Provide the (x, y) coordinate of the cell's center where the given text is located.  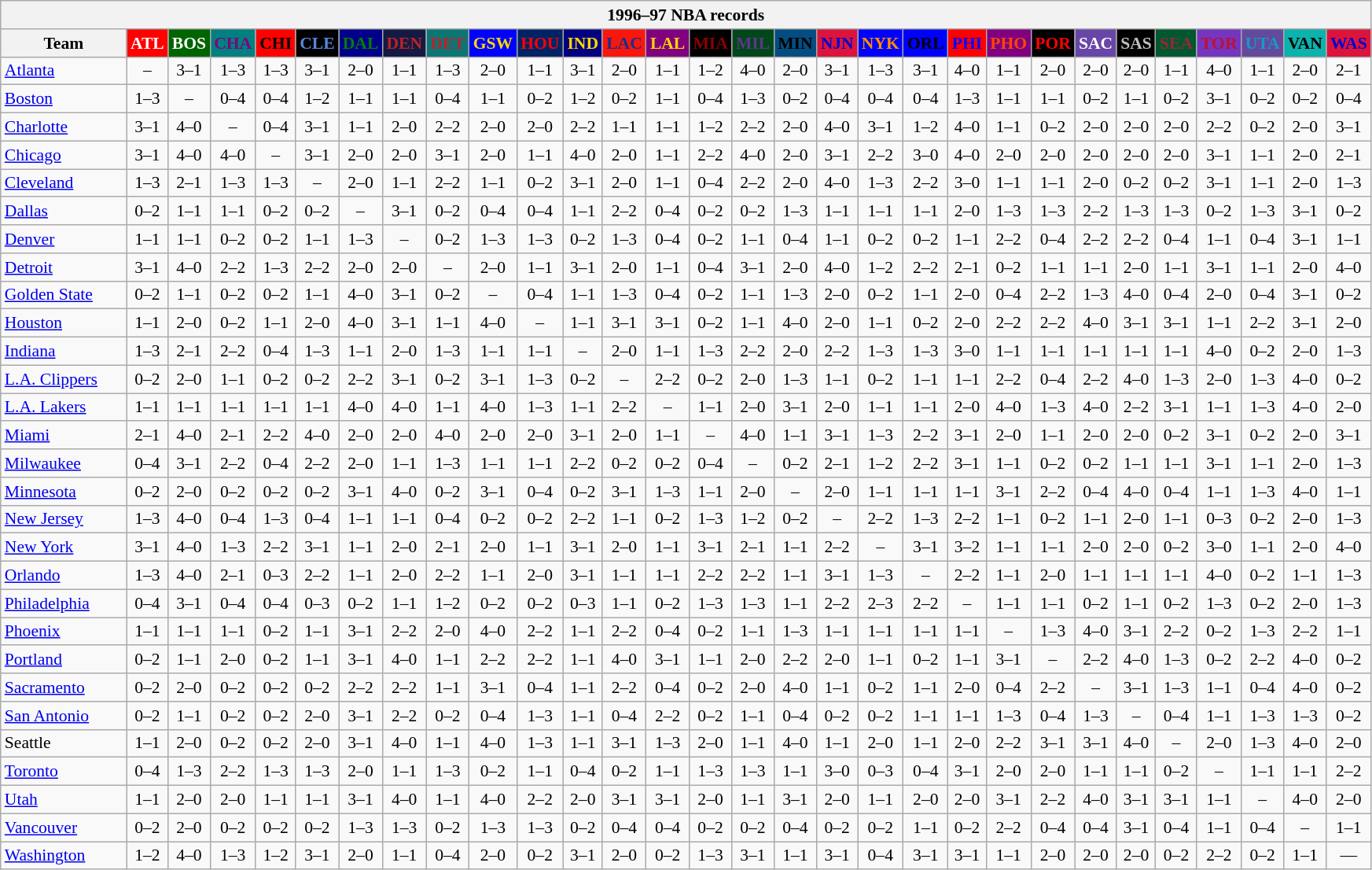
Chicago (64, 155)
NYK (881, 43)
Denver (64, 239)
DET (448, 43)
LAL (668, 43)
Washington (64, 856)
Boston (64, 99)
Seattle (64, 743)
New York (64, 547)
Orlando (64, 576)
Sacramento (64, 688)
CHI (275, 43)
MIL (753, 43)
WAS (1349, 43)
BOS (189, 43)
CHA (233, 43)
Cleveland (64, 183)
ATL (148, 43)
GSW (494, 43)
MIA (710, 43)
IND (583, 43)
SEA (1176, 43)
HOU (539, 43)
Golden State (64, 295)
San Antonio (64, 716)
VAN (1305, 43)
Portland (64, 660)
Atlanta (64, 71)
DEN (404, 43)
L.A. Clippers (64, 379)
Utah (64, 800)
CLE (318, 43)
New Jersey (64, 519)
MIN (795, 43)
NJN (837, 43)
Philadelphia (64, 603)
Houston (64, 323)
Charlotte (64, 127)
Minnesota (64, 492)
Phoenix (64, 632)
Team (64, 43)
UTA (1263, 43)
3–2 (967, 547)
PHO (1008, 43)
SAS (1136, 43)
PHI (967, 43)
Dallas (64, 212)
TOR (1219, 43)
SAC (1096, 43)
1996–97 NBA records (686, 15)
L.A. Lakers (64, 407)
LAC (624, 43)
2–3 (881, 603)
Detroit (64, 267)
DAL (361, 43)
Vancouver (64, 828)
Toronto (64, 772)
Miami (64, 436)
POR (1053, 43)
— (1349, 856)
Milwaukee (64, 463)
ORL (926, 43)
Indiana (64, 352)
